Provide the [X, Y] coordinate of the cell's center where the given text is located.  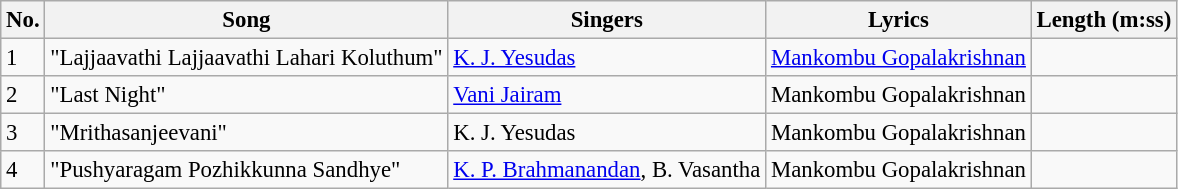
Lyrics [899, 20]
4 [23, 170]
2 [23, 95]
Song [246, 20]
"Mrithasanjeevani" [246, 133]
1 [23, 58]
Vani Jairam [607, 95]
3 [23, 133]
K. P. Brahmanandan, B. Vasantha [607, 170]
"Lajjaavathi Lajjaavathi Lahari Koluthum" [246, 58]
No. [23, 20]
"Pushyaragam Pozhikkunna Sandhye" [246, 170]
Length (m:ss) [1104, 20]
"Last Night" [246, 95]
Singers [607, 20]
